Output the (X, Y) coordinate of the center of the cell containing the given text.  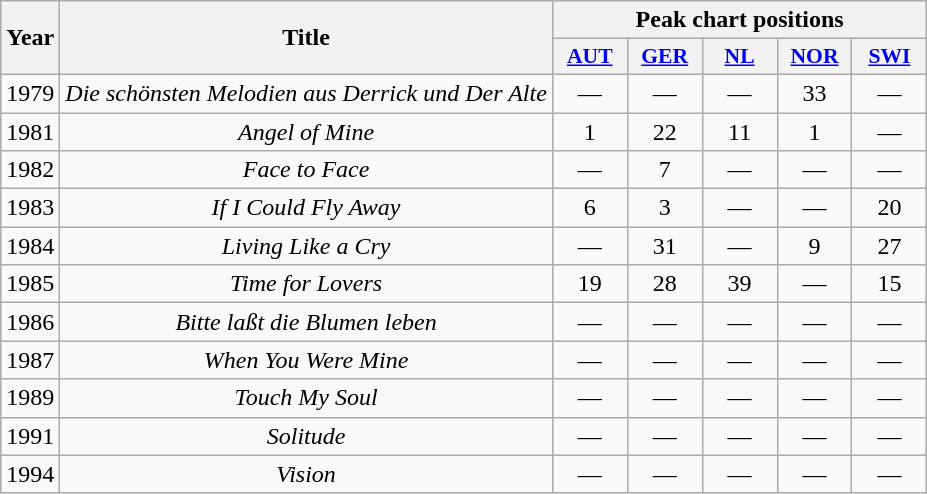
1987 (30, 360)
1981 (30, 131)
Title (306, 38)
Peak chart positions (740, 20)
Living Like a Cry (306, 246)
Year (30, 38)
1986 (30, 322)
SWI (890, 57)
Time for Lovers (306, 284)
When You Were Mine (306, 360)
20 (890, 208)
9 (814, 246)
1989 (30, 398)
6 (590, 208)
1984 (30, 246)
GER (664, 57)
Solitude (306, 436)
1985 (30, 284)
28 (664, 284)
Face to Face (306, 170)
22 (664, 131)
1979 (30, 93)
31 (664, 246)
Die schönsten Melodien aus Derrick und Der Alte (306, 93)
3 (664, 208)
39 (740, 284)
15 (890, 284)
1991 (30, 436)
Touch My Soul (306, 398)
19 (590, 284)
1983 (30, 208)
Bitte laßt die Blumen leben (306, 322)
7 (664, 170)
Angel of Mine (306, 131)
NL (740, 57)
1982 (30, 170)
1994 (30, 474)
AUT (590, 57)
Vision (306, 474)
33 (814, 93)
27 (890, 246)
If I Could Fly Away (306, 208)
NOR (814, 57)
11 (740, 131)
